Detect which cell encompasses the target text, then output its (x, y) center coordinate. 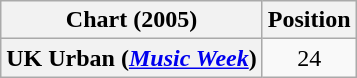
Position (309, 20)
Chart (2005) (132, 20)
24 (309, 58)
UK Urban (Music Week) (132, 58)
